Return (x, y) of the center of cell containing provided text 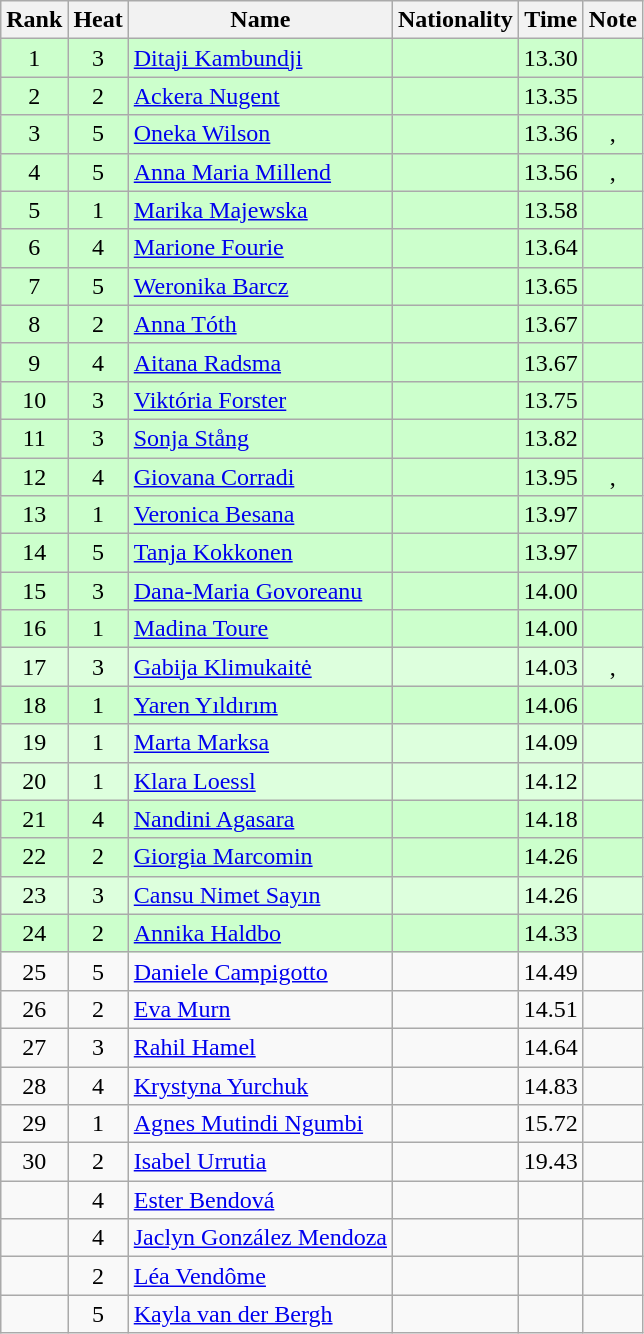
Isabel Urrutia (260, 1162)
14 (34, 553)
21 (34, 819)
14.03 (550, 667)
14.49 (550, 971)
Veronica Besana (260, 515)
13.56 (550, 172)
Jaclyn González Mendoza (260, 1238)
14.51 (550, 1009)
Marika Majewska (260, 210)
Marione Fourie (260, 248)
Anna Maria Millend (260, 172)
Eva Murn (260, 1009)
Cansu Nimet Sayın (260, 895)
14.12 (550, 781)
Léa Vendôme (260, 1276)
Anna Tóth (260, 324)
28 (34, 1085)
13.58 (550, 210)
13.64 (550, 248)
Rank (34, 20)
17 (34, 667)
13.75 (550, 400)
13.30 (550, 58)
Heat (98, 20)
Viktória Forster (260, 400)
8 (34, 324)
Krystyna Yurchuk (260, 1085)
11 (34, 438)
Nationality (456, 20)
19 (34, 743)
Aitana Radsma (260, 362)
Tanja Kokkonen (260, 553)
Yaren Yıldırım (260, 705)
6 (34, 248)
20 (34, 781)
18 (34, 705)
Ester Bendová (260, 1200)
16 (34, 629)
Dana-Maria Govoreanu (260, 591)
Agnes Mutindi Ngumbi (260, 1124)
Ditaji Kambundji (260, 58)
26 (34, 1009)
14.18 (550, 819)
15 (34, 591)
13 (34, 515)
14.09 (550, 743)
23 (34, 895)
Time (550, 20)
30 (34, 1162)
Madina Toure (260, 629)
Rahil Hamel (260, 1047)
Note (612, 20)
13.36 (550, 134)
13.95 (550, 477)
22 (34, 857)
9 (34, 362)
Daniele Campigotto (260, 971)
15.72 (550, 1124)
Sonja Stång (260, 438)
7 (34, 286)
Gabija Klimukaitė (260, 667)
19.43 (550, 1162)
25 (34, 971)
13.65 (550, 286)
Nandini Agasara (260, 819)
Klara Loessl (260, 781)
14.33 (550, 933)
Kayla van der Bergh (260, 1314)
Ackera Nugent (260, 96)
Giorgia Marcomin (260, 857)
Marta Marksa (260, 743)
29 (34, 1124)
Annika Haldbo (260, 933)
13.35 (550, 96)
14.64 (550, 1047)
12 (34, 477)
27 (34, 1047)
14.83 (550, 1085)
24 (34, 933)
Giovana Corradi (260, 477)
14.06 (550, 705)
Name (260, 20)
Weronika Barcz (260, 286)
Oneka Wilson (260, 134)
13.82 (550, 438)
10 (34, 400)
